Return (X, Y) of the center of cell containing provided text 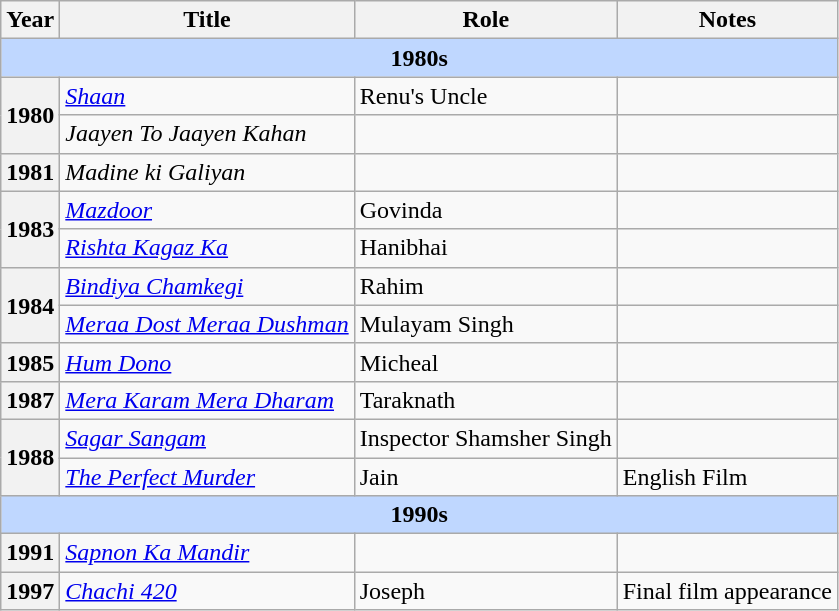
Title (207, 20)
1984 (30, 305)
Hanibhai (486, 248)
Hum Dono (207, 362)
Jain (486, 477)
Inspector Shamsher Singh (486, 438)
1980 (30, 115)
1997 (30, 591)
Notes (727, 20)
Year (30, 20)
Govinda (486, 210)
1990s (420, 515)
Renu's Uncle (486, 96)
Bindiya Chamkegi (207, 286)
Meraa Dost Meraa Dushman (207, 324)
Jaayen To Jaayen Kahan (207, 134)
The Perfect Murder (207, 477)
1988 (30, 457)
Taraknath (486, 400)
Sapnon Ka Mandir (207, 553)
Chachi 420 (207, 591)
Micheal (486, 362)
1987 (30, 400)
Rishta Kagaz Ka (207, 248)
1991 (30, 553)
1981 (30, 172)
1985 (30, 362)
Mera Karam Mera Dharam (207, 400)
1980s (420, 58)
Final film appearance (727, 591)
Rahim (486, 286)
Role (486, 20)
Sagar Sangam (207, 438)
Joseph (486, 591)
English Film (727, 477)
1983 (30, 229)
Madine ki Galiyan (207, 172)
Shaan (207, 96)
Mulayam Singh (486, 324)
Mazdoor (207, 210)
